Return (x, y) of the center of cell containing provided text 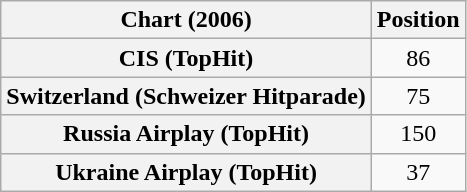
150 (418, 134)
Russia Airplay (TopHit) (186, 134)
86 (418, 58)
Chart (2006) (186, 20)
75 (418, 96)
Position (418, 20)
Switzerland (Schweizer Hitparade) (186, 96)
37 (418, 172)
CIS (TopHit) (186, 58)
Ukraine Airplay (TopHit) (186, 172)
